Locate the cell with the specified text and output its (x, y) center coordinate. 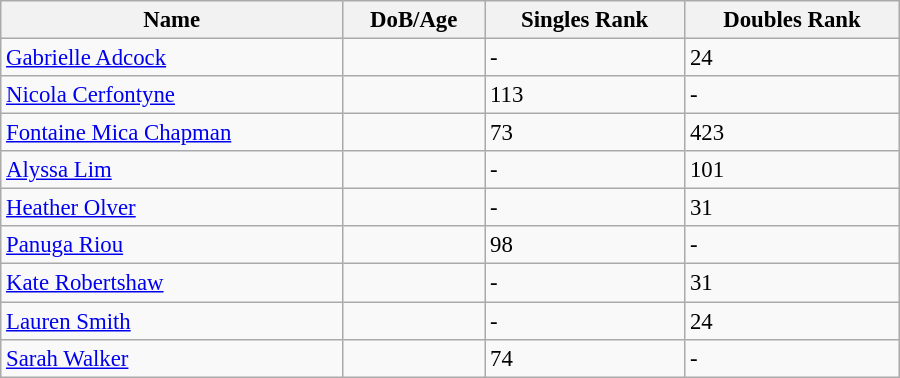
Gabrielle Adcock (172, 58)
74 (585, 358)
Lauren Smith (172, 321)
Panuga Riou (172, 245)
Heather Olver (172, 208)
101 (792, 170)
Sarah Walker (172, 358)
Nicola Cerfontyne (172, 95)
DoB/Age (414, 20)
Alyssa Lim (172, 170)
Doubles Rank (792, 20)
Singles Rank (585, 20)
113 (585, 95)
73 (585, 133)
423 (792, 133)
98 (585, 245)
Fontaine Mica Chapman (172, 133)
Kate Robertshaw (172, 283)
Name (172, 20)
